Return (X, Y) of the center of cell containing provided text 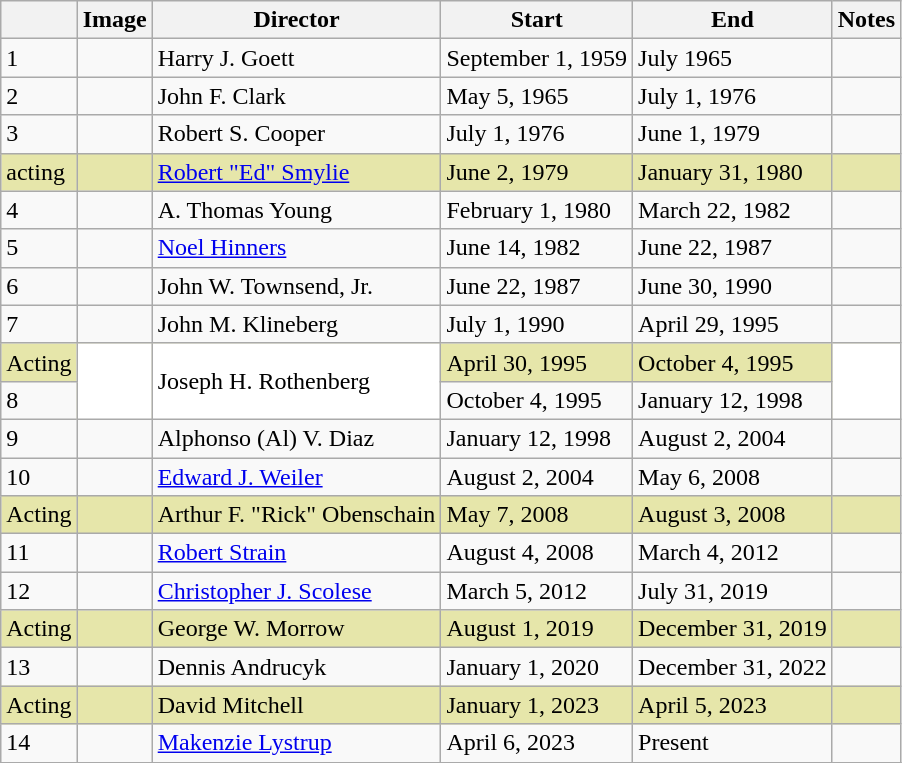
acting (39, 172)
John M. Klineberg (296, 324)
June 2, 1979 (537, 172)
David Mitchell (296, 705)
Director (296, 20)
May 5, 1965 (537, 96)
Edward J. Weiler (296, 477)
Dennis Andrucyk (296, 667)
March 22, 1982 (733, 210)
13 (39, 667)
John F. Clark (296, 96)
July 1965 (733, 58)
11 (39, 553)
March 5, 2012 (537, 591)
May 7, 2008 (537, 515)
5 (39, 248)
9 (39, 438)
6 (39, 286)
Notes (866, 20)
December 31, 2022 (733, 667)
Makenzie Lystrup (296, 743)
April 30, 1995 (537, 362)
Present (733, 743)
Robert Strain (296, 553)
March 4, 2012 (733, 553)
10 (39, 477)
3 (39, 134)
May 6, 2008 (733, 477)
14 (39, 743)
George W. Morrow (296, 629)
A. Thomas Young (296, 210)
July 1, 1990 (537, 324)
August 3, 2008 (733, 515)
End (733, 20)
Start (537, 20)
August 1, 2019 (537, 629)
2 (39, 96)
Alphonso (Al) V. Diaz (296, 438)
June 30, 1990 (733, 286)
4 (39, 210)
John W. Townsend, Jr. (296, 286)
September 1, 1959 (537, 58)
June 1, 1979 (733, 134)
July 31, 2019 (733, 591)
January 1, 2023 (537, 705)
1 (39, 58)
Arthur F. "Rick" Obenschain (296, 515)
12 (39, 591)
August 4, 2008 (537, 553)
January 1, 2020 (537, 667)
April 5, 2023 (733, 705)
Christopher J. Scolese (296, 591)
Harry J. Goett (296, 58)
April 6, 2023 (537, 743)
8 (39, 400)
Noel Hinners (296, 248)
7 (39, 324)
January 31, 1980 (733, 172)
December 31, 2019 (733, 629)
Image (114, 20)
Robert "Ed" Smylie (296, 172)
February 1, 1980 (537, 210)
June 14, 1982 (537, 248)
Robert S. Cooper (296, 134)
April 29, 1995 (733, 324)
Joseph H. Rothenberg (296, 381)
